Extract the (X, Y) coordinate from the center of the cell holding the provided text.  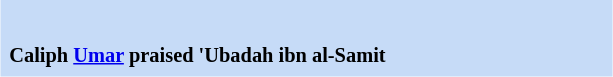
Caliph Umar praised 'Ubadah ibn al-Samit (306, 56)
